Return (X, Y) of the center of cell containing provided text 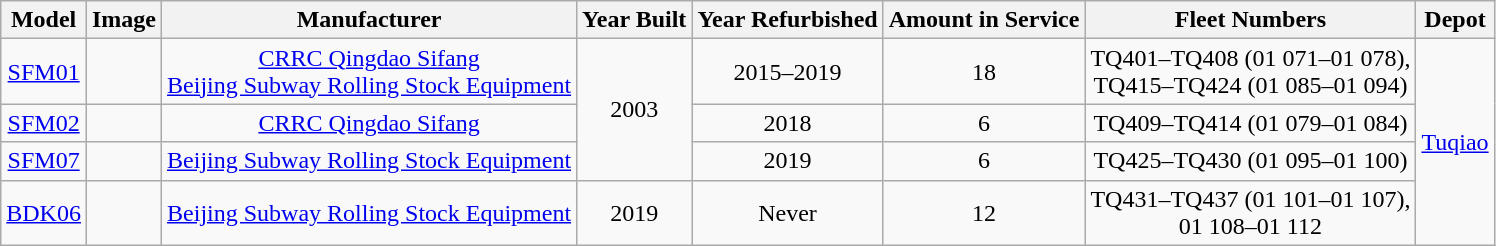
Year Refurbished (788, 20)
CRRC Qingdao SifangBeijing Subway Rolling Stock Equipment (370, 72)
Image (124, 20)
Manufacturer (370, 20)
SFM07 (44, 161)
Model (44, 20)
BDK06 (44, 212)
18 (984, 72)
SFM02 (44, 123)
Depot (1455, 20)
SFM01 (44, 72)
Never (788, 212)
Amount in Service (984, 20)
Year Built (634, 20)
TQ425–TQ430 (01 095–01 100) (1250, 161)
Tuqiao (1455, 142)
2003 (634, 110)
12 (984, 212)
TQ401–TQ408 (01 071–01 078), TQ415–TQ424 (01 085–01 094) (1250, 72)
2018 (788, 123)
CRRC Qingdao Sifang (370, 123)
2015–2019 (788, 72)
TQ431–TQ437 (01 101–01 107), 01 108–01 112 (1250, 212)
TQ409–TQ414 (01 079–01 084) (1250, 123)
Fleet Numbers (1250, 20)
